Locate the cell with the specified text and output its (X, Y) center coordinate. 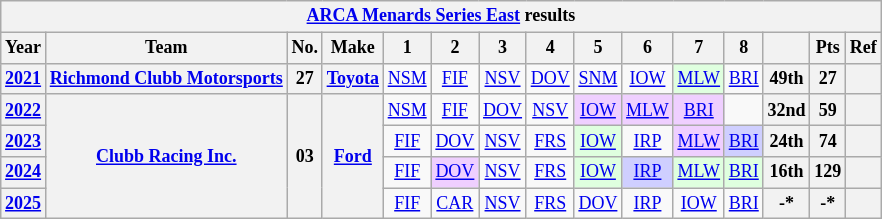
49th (786, 78)
Team (166, 48)
SNM (598, 78)
5 (598, 48)
74 (828, 140)
6 (648, 48)
129 (828, 172)
Richmond Clubb Motorsports (166, 78)
03 (304, 156)
4 (550, 48)
2023 (24, 140)
3 (503, 48)
8 (744, 48)
2 (455, 48)
Toyota (352, 78)
Clubb Racing Inc. (166, 156)
16th (786, 172)
2024 (24, 172)
Year (24, 48)
CAR (455, 204)
2025 (24, 204)
2022 (24, 110)
32nd (786, 110)
Ford (352, 156)
No. (304, 48)
7 (698, 48)
59 (828, 110)
24th (786, 140)
1 (407, 48)
Ref (863, 48)
Make (352, 48)
2021 (24, 78)
Pts (828, 48)
ARCA Menards Series East results (441, 16)
